Return the (X, Y) coordinate for the center point of the cell that contains the specified text.  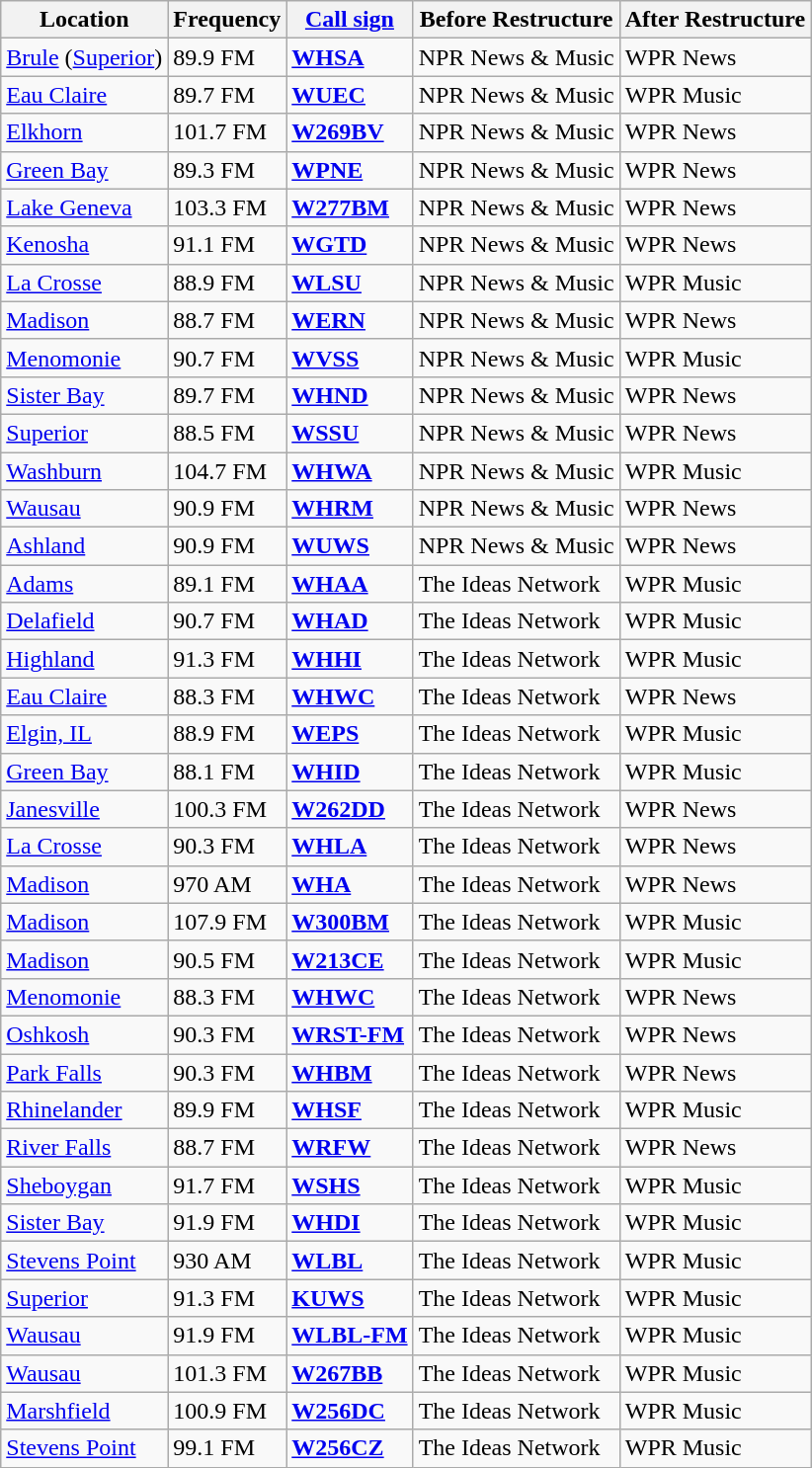
Janesville (85, 809)
Location (85, 20)
91.7 FM (227, 1185)
100.9 FM (227, 1411)
WHRM (350, 509)
WHDI (350, 1223)
Frequency (227, 20)
Elgin, IL (85, 734)
Highland (85, 659)
101.7 FM (227, 132)
After Restructure (715, 20)
Washburn (85, 471)
89.1 FM (227, 584)
WLSU (350, 283)
Sheboygan (85, 1185)
104.7 FM (227, 471)
Kenosha (85, 245)
WLBL-FM (350, 1336)
99.1 FM (227, 1448)
Marshfield (85, 1411)
WUEC (350, 95)
Park Falls (85, 1072)
WRFW (350, 1148)
100.3 FM (227, 809)
103.3 FM (227, 207)
88.1 FM (227, 772)
88.5 FM (227, 433)
90.5 FM (227, 959)
Delafield (85, 621)
Lake Geneva (85, 207)
W269BV (350, 132)
WHAD (350, 621)
WHLA (350, 847)
WHWA (350, 471)
W300BM (350, 922)
Brule (Superior) (85, 57)
Call sign (350, 20)
Rhinelander (85, 1110)
W267BB (350, 1373)
WHID (350, 772)
107.9 FM (227, 922)
KUWS (350, 1298)
WHBM (350, 1072)
970 AM (227, 884)
WEPS (350, 734)
WUWS (350, 546)
WHAA (350, 584)
WVSS (350, 358)
WPNE (350, 170)
WHA (350, 884)
WSHS (350, 1185)
Ashland (85, 546)
930 AM (227, 1261)
WGTD (350, 245)
91.1 FM (227, 245)
Adams (85, 584)
WHSF (350, 1110)
WSSU (350, 433)
WLBL (350, 1261)
WHSA (350, 57)
89.3 FM (227, 170)
Oshkosh (85, 1034)
WHND (350, 395)
Before Restructure (516, 20)
101.3 FM (227, 1373)
W256DC (350, 1411)
W213CE (350, 959)
WHHI (350, 659)
WERN (350, 320)
W277BM (350, 207)
River Falls (85, 1148)
W262DD (350, 809)
W256CZ (350, 1448)
Elkhorn (85, 132)
WRST-FM (350, 1034)
